Determine the [X, Y] coordinate at the center of the cell enclosing the given text.  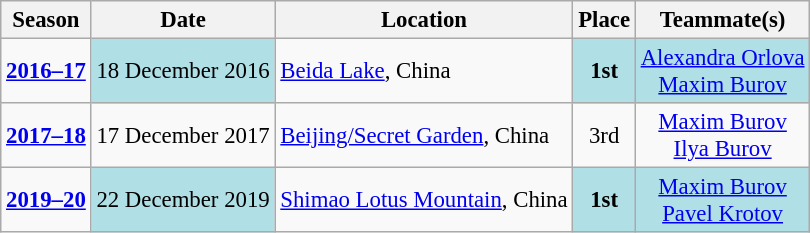
17 December 2017 [183, 136]
Teammate(s) [722, 20]
Alexandra OrlovaMaxim Burov [722, 72]
Maxim BurovIlya Burov [722, 136]
Date [183, 20]
Shimao Lotus Mountain, China [424, 200]
Place [604, 20]
Season [46, 20]
Maxim BurovPavel Krotov [722, 200]
2019–20 [46, 200]
2017–18 [46, 136]
Location [424, 20]
Beijing/Secret Garden, China [424, 136]
2016–17 [46, 72]
3rd [604, 136]
18 December 2016 [183, 72]
Beida Lake, China [424, 72]
22 December 2019 [183, 200]
